Find where the given text appears and provide that cell's center as [x, y] coordinate. 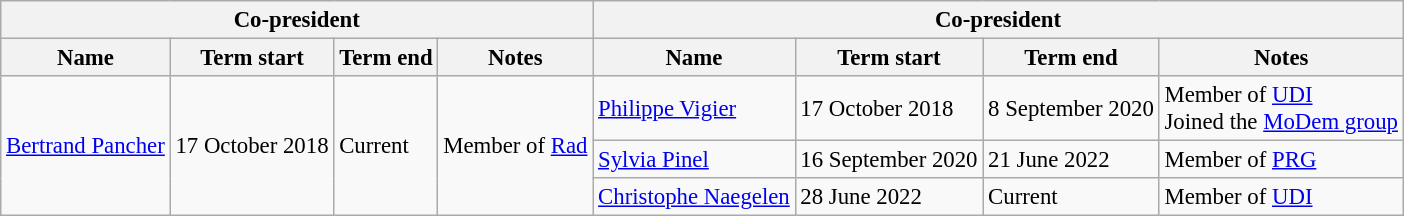
Sylvia Pinel [694, 160]
28 June 2022 [889, 197]
Christophe Naegelen [694, 197]
21 June 2022 [1071, 160]
16 September 2020 [889, 160]
Member of UDI [1281, 197]
Philippe Vigier [694, 108]
Member of Rad [516, 146]
Member of PRG [1281, 160]
Member of UDIJoined the MoDem group [1281, 108]
8 September 2020 [1071, 108]
Bertrand Pancher [86, 146]
